For the text-containing cell, return its midpoint in [X, Y] coordinate format. 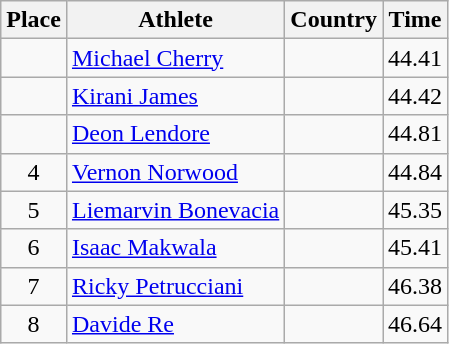
Deon Lendore [175, 134]
Liemarvin Bonevacia [175, 210]
46.64 [414, 324]
Isaac Makwala [175, 248]
46.38 [414, 286]
Ricky Petrucciani [175, 286]
44.81 [414, 134]
44.41 [414, 58]
4 [34, 172]
8 [34, 324]
Place [34, 20]
Athlete [175, 20]
Davide Re [175, 324]
Time [414, 20]
45.35 [414, 210]
Country [334, 20]
45.41 [414, 248]
6 [34, 248]
Michael Cherry [175, 58]
7 [34, 286]
Kirani James [175, 96]
5 [34, 210]
44.42 [414, 96]
44.84 [414, 172]
Vernon Norwood [175, 172]
